Return the (x, y) coordinate for the center point of the cell that contains the specified text.  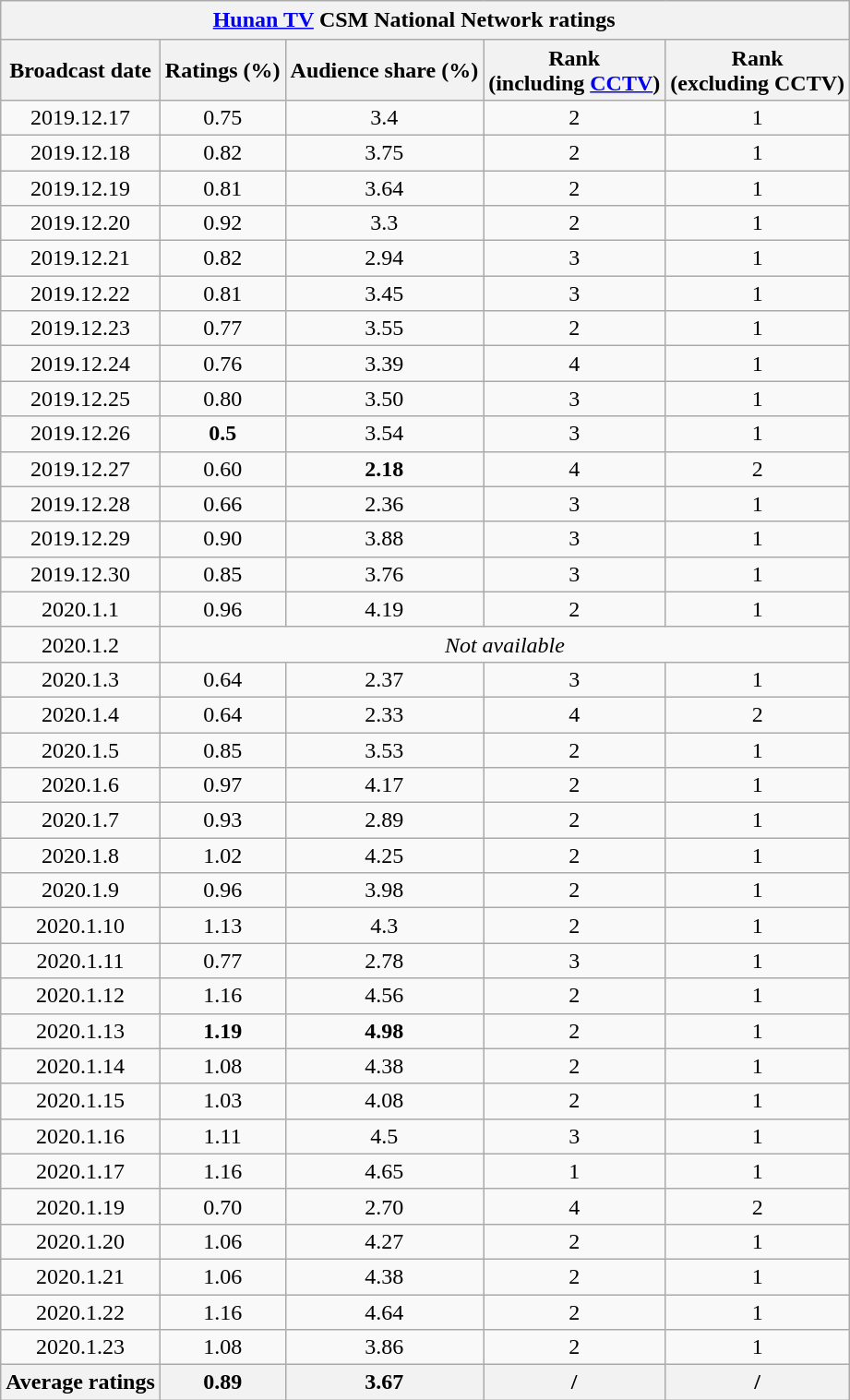
3.88 (384, 539)
2020.1.13 (81, 1031)
4.98 (384, 1031)
2019.12.24 (81, 364)
Ratings (%) (222, 70)
2.70 (384, 1206)
2020.1.8 (81, 856)
1.02 (222, 856)
2019.12.22 (81, 293)
4.3 (384, 926)
2.78 (384, 961)
2019.12.21 (81, 258)
3.64 (384, 187)
0.93 (222, 820)
1.03 (222, 1101)
3.67 (384, 1382)
0.5 (222, 434)
4.27 (384, 1241)
Not available (504, 644)
0.90 (222, 539)
2.37 (384, 679)
2020.1.12 (81, 996)
3.39 (384, 364)
Rank(excluding CCTV) (758, 70)
2019.12.25 (81, 399)
Rank(including CCTV) (574, 70)
0.60 (222, 469)
2019.12.23 (81, 329)
2.33 (384, 714)
3.3 (384, 223)
3.45 (384, 293)
1.13 (222, 926)
2019.12.17 (81, 117)
2019.12.29 (81, 539)
Hunan TV CSM National Network ratings (425, 20)
0.89 (222, 1382)
4.5 (384, 1136)
2020.1.15 (81, 1101)
3.86 (384, 1347)
0.76 (222, 364)
2020.1.21 (81, 1276)
3.53 (384, 750)
Audience share (%) (384, 70)
2019.12.27 (81, 469)
Broadcast date (81, 70)
2019.12.30 (81, 574)
4.56 (384, 996)
2020.1.4 (81, 714)
2.89 (384, 820)
0.70 (222, 1206)
0.92 (222, 223)
2019.12.28 (81, 504)
3.76 (384, 574)
2020.1.2 (81, 644)
2020.1.23 (81, 1347)
1.11 (222, 1136)
0.80 (222, 399)
2020.1.17 (81, 1171)
2020.1.19 (81, 1206)
0.66 (222, 504)
2020.1.11 (81, 961)
2020.1.6 (81, 785)
2020.1.10 (81, 926)
4.65 (384, 1171)
2020.1.5 (81, 750)
2020.1.7 (81, 820)
2019.12.18 (81, 152)
2020.1.14 (81, 1066)
4.25 (384, 856)
4.17 (384, 785)
3.54 (384, 434)
3.55 (384, 329)
0.75 (222, 117)
3.50 (384, 399)
2.36 (384, 504)
3.98 (384, 891)
3.4 (384, 117)
2020.1.9 (81, 891)
4.19 (384, 609)
2020.1.22 (81, 1311)
2020.1.1 (81, 609)
3.75 (384, 152)
0.97 (222, 785)
4.64 (384, 1311)
4.08 (384, 1101)
2.18 (384, 469)
1.19 (222, 1031)
2019.12.19 (81, 187)
2.94 (384, 258)
2020.1.3 (81, 679)
2020.1.20 (81, 1241)
2019.12.20 (81, 223)
2020.1.16 (81, 1136)
2019.12.26 (81, 434)
Average ratings (81, 1382)
